Extract the [x, y] coordinate from the center of the cell holding the provided text.  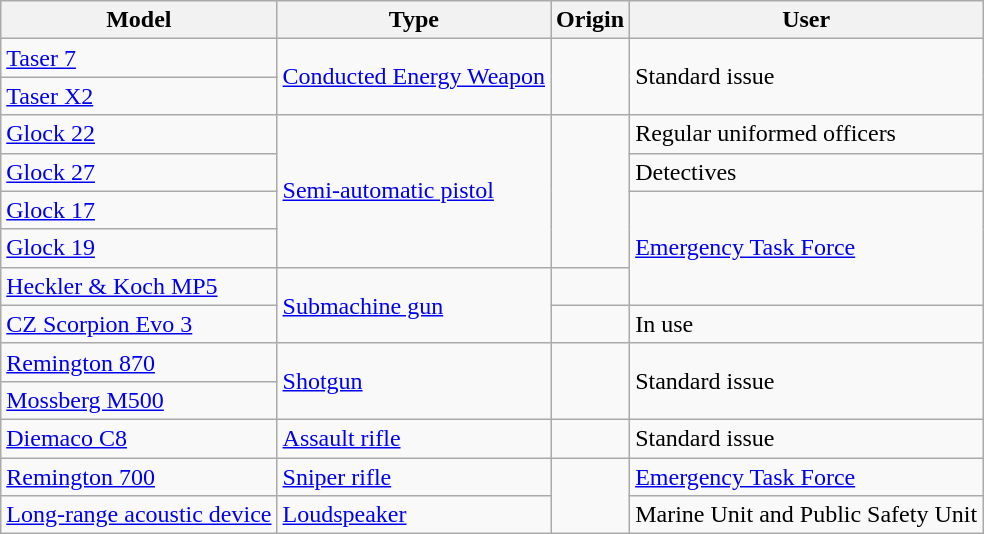
In use [806, 324]
Glock 19 [139, 248]
Taser X2 [139, 96]
Regular uniformed officers [806, 134]
Long-range acoustic device [139, 515]
Model [139, 20]
Detectives [806, 172]
Loudspeaker [414, 515]
User [806, 20]
Taser 7 [139, 58]
Sniper rifle [414, 477]
Marine Unit and Public Safety Unit [806, 515]
Submachine gun [414, 305]
Remington 870 [139, 362]
Diemaco C8 [139, 438]
Glock 27 [139, 172]
Type [414, 20]
Shotgun [414, 381]
Heckler & Koch MP5 [139, 286]
Assault rifle [414, 438]
Remington 700 [139, 477]
Conducted Energy Weapon [414, 77]
Mossberg M500 [139, 400]
Glock 22 [139, 134]
Glock 17 [139, 210]
Origin [590, 20]
CZ Scorpion Evo 3 [139, 324]
Semi-automatic pistol [414, 191]
